Extract the [X, Y] coordinate from the center of the cell holding the provided text.  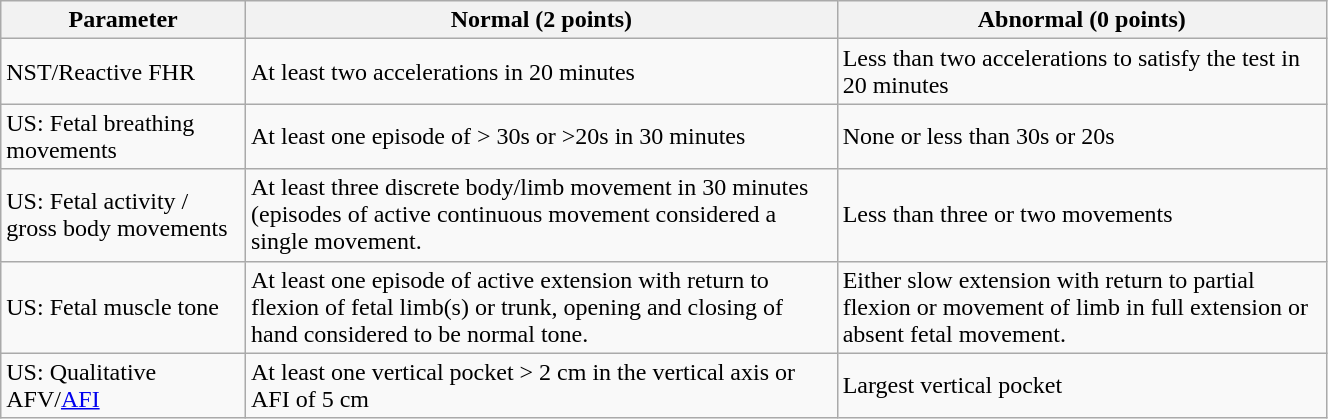
Parameter [124, 20]
None or less than 30s or 20s [1082, 136]
NST/Reactive FHR [124, 72]
At least one vertical pocket > 2 cm in the vertical axis or AFI of 5 cm [541, 386]
At least two accelerations in 20 minutes [541, 72]
US: Fetal muscle tone [124, 307]
At least one episode of active extension with return to flexion of fetal limb(s) or trunk, opening and closing of hand considered to be normal tone. [541, 307]
US: Fetal activity / gross body movements [124, 215]
At least three discrete body/limb movement in 30 minutes (episodes of active continuous movement considered a single movement. [541, 215]
Largest vertical pocket [1082, 386]
Normal (2 points) [541, 20]
Abnormal (0 points) [1082, 20]
US: Fetal breathing movements [124, 136]
At least one episode of > 30s or >20s in 30 minutes [541, 136]
Less than three or two movements [1082, 215]
Either slow extension with return to partial flexion or movement of limb in full extension or absent fetal movement. [1082, 307]
Less than two accelerations to satisfy the test in 20 minutes [1082, 72]
US: Qualitative AFV/AFI [124, 386]
